Return [x, y] of the center of cell containing provided text 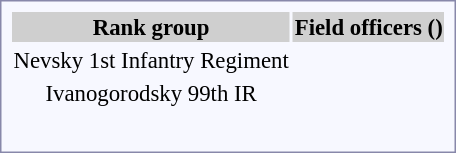
Rank group [151, 27]
Field officers () [368, 27]
Nevsky 1st Infantry Regiment [151, 60]
Ivanogorodsky 99th IR [151, 93]
